Locate the cell with the specified text and output its (x, y) center coordinate. 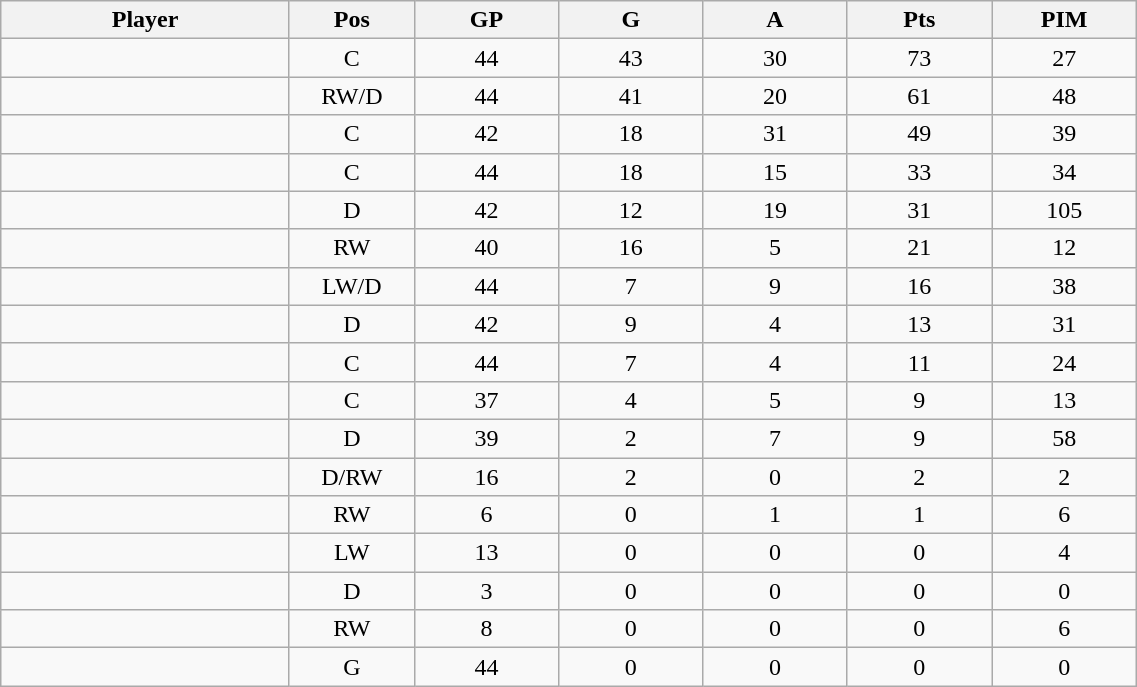
24 (1064, 362)
15 (775, 172)
GP (486, 20)
37 (486, 400)
43 (631, 58)
34 (1064, 172)
LW (352, 553)
A (775, 20)
21 (919, 248)
61 (919, 96)
41 (631, 96)
48 (1064, 96)
RW/D (352, 96)
20 (775, 96)
58 (1064, 438)
Player (146, 20)
3 (486, 591)
30 (775, 58)
27 (1064, 58)
Pos (352, 20)
Pts (919, 20)
D/RW (352, 477)
105 (1064, 210)
49 (919, 134)
73 (919, 58)
40 (486, 248)
38 (1064, 286)
33 (919, 172)
LW/D (352, 286)
19 (775, 210)
8 (486, 629)
11 (919, 362)
PIM (1064, 20)
